Detect which cell encompasses the target text, then output its (X, Y) center coordinate. 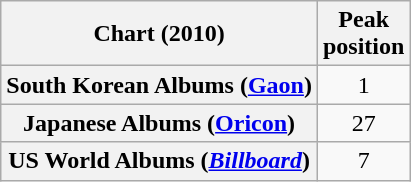
Japanese Albums (Oricon) (160, 123)
Peakposition (363, 34)
7 (363, 161)
South Korean Albums (Gaon) (160, 85)
Chart (2010) (160, 34)
27 (363, 123)
US World Albums (Billboard) (160, 161)
1 (363, 85)
